Extract the (x, y) coordinate from the center of the cell holding the provided text.  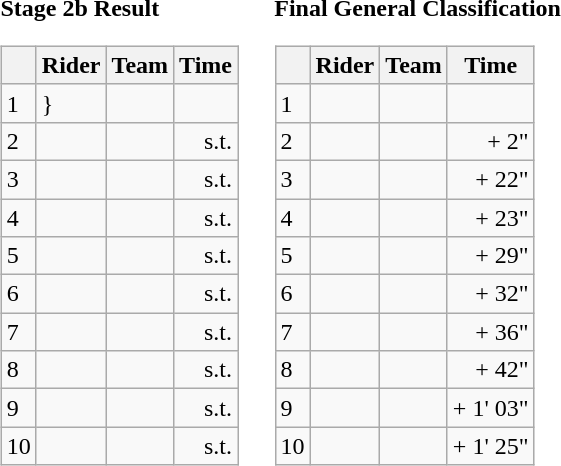
} (71, 103)
+ 32" (490, 294)
+ 1' 03" (490, 408)
+ 22" (490, 179)
+ 1' 25" (490, 446)
+ 23" (490, 217)
+ 29" (490, 256)
+ 36" (490, 332)
+ 2" (490, 141)
+ 42" (490, 370)
